For the text-containing cell, return its midpoint in (X, Y) coordinate format. 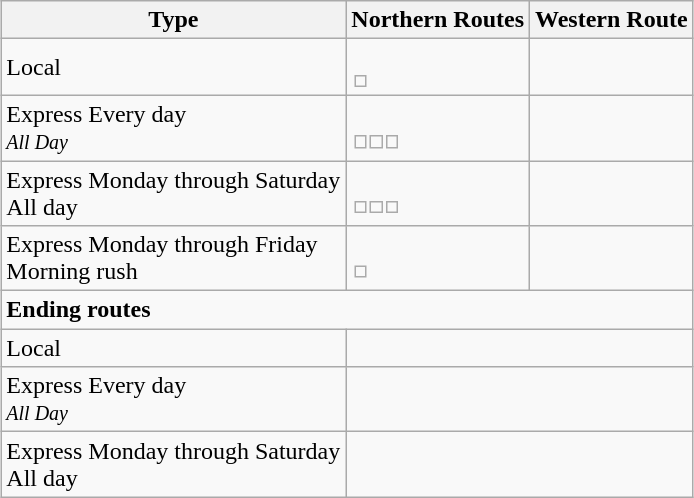
Express Monday through FridayMorning rush (174, 258)
Western Route (612, 20)
Northern Routes (438, 20)
Ending routes (347, 310)
Type (174, 20)
